Locate the cell with the specified text and output its [X, Y] center coordinate. 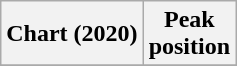
Chart (2020) [72, 34]
Peakposition [189, 34]
